Scan for the cell matching the given text and deliver its (X, Y) coordinate at center. 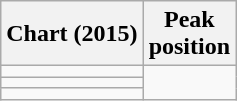
Chart (2015) (72, 34)
Peakposition (189, 34)
